Detect which cell encompasses the target text, then output its [X, Y] center coordinate. 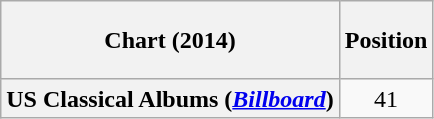
US Classical Albums (Billboard) [170, 98]
41 [386, 98]
Chart (2014) [170, 40]
Position [386, 40]
